Output the [x, y] coordinate of the center of the cell containing the given text.  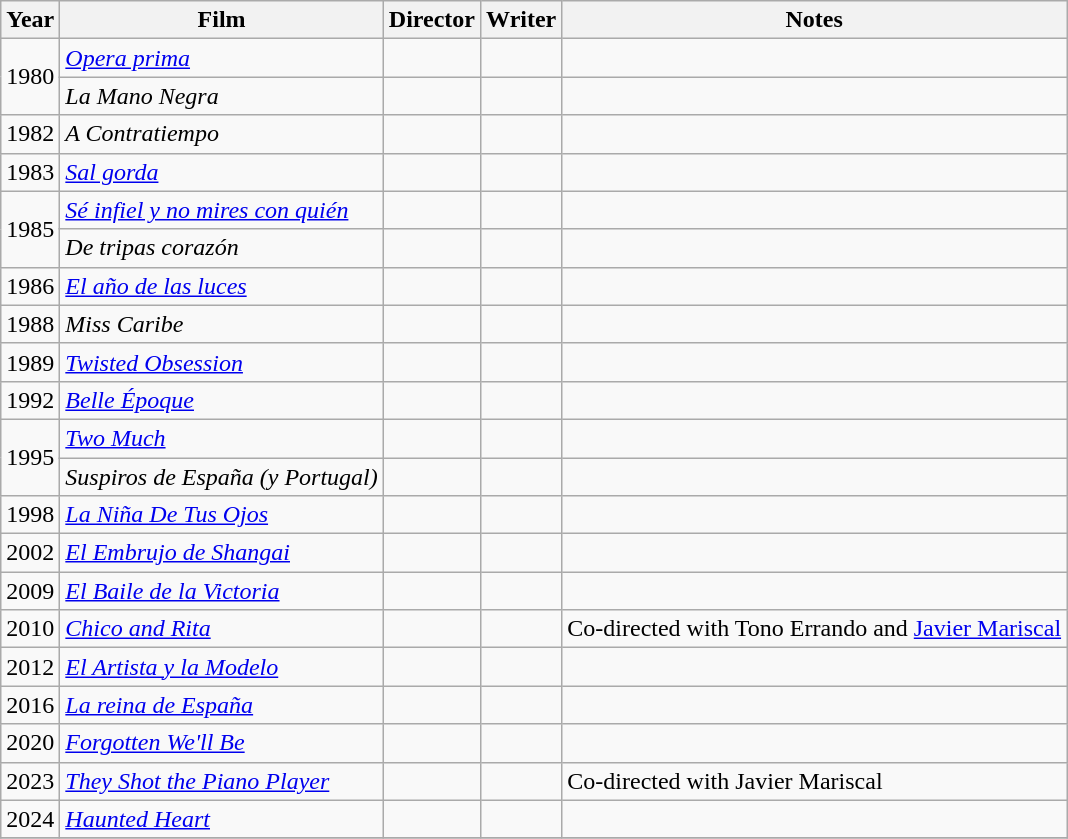
Twisted Obsession [222, 362]
1985 [30, 229]
1986 [30, 286]
De tripas corazón [222, 248]
El Embrujo de Shangai [222, 553]
2010 [30, 629]
Sé infiel y no mires con quién [222, 210]
Notes [814, 20]
2020 [30, 743]
La Mano Negra [222, 96]
Writer [522, 20]
Director [432, 20]
El Baile de la Victoria [222, 591]
1982 [30, 134]
A Contratiempo [222, 134]
2023 [30, 781]
La Niña De Tus Ojos [222, 515]
1983 [30, 172]
Forgotten We'll Be [222, 743]
1995 [30, 457]
El año de las luces [222, 286]
Co-directed with Tono Errando and Javier Mariscal [814, 629]
Year [30, 20]
La reina de España [222, 705]
Co-directed with Javier Mariscal [814, 781]
2002 [30, 553]
1998 [30, 515]
Film [222, 20]
1992 [30, 400]
2009 [30, 591]
1989 [30, 362]
1988 [30, 324]
Miss Caribe [222, 324]
Suspiros de España (y Portugal) [222, 477]
2012 [30, 667]
Belle Époque [222, 400]
2024 [30, 819]
They Shot the Piano Player [222, 781]
2016 [30, 705]
Chico and Rita [222, 629]
El Artista y la Modelo [222, 667]
Two Much [222, 438]
Opera prima [222, 58]
Sal gorda [222, 172]
1980 [30, 77]
Haunted Heart [222, 819]
